Identify which cell holds the provided text, then report its (x, y) central coordinate. 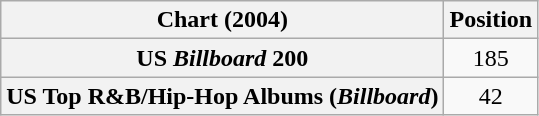
185 (491, 58)
42 (491, 96)
Position (491, 20)
US Top R&B/Hip-Hop Albums (Billboard) (222, 96)
US Billboard 200 (222, 58)
Chart (2004) (222, 20)
